Extract the (x, y) coordinate from the center of the cell holding the provided text.  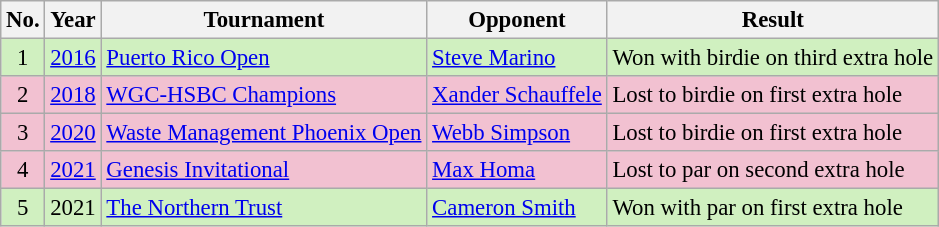
2020 (73, 133)
Won with par on first extra hole (772, 208)
Steve Marino (517, 58)
5 (23, 208)
Webb Simpson (517, 133)
No. (23, 20)
2 (23, 95)
Result (772, 20)
Opponent (517, 20)
Cameron Smith (517, 208)
Tournament (264, 20)
Year (73, 20)
Puerto Rico Open (264, 58)
4 (23, 170)
2018 (73, 95)
Waste Management Phoenix Open (264, 133)
2016 (73, 58)
Max Homa (517, 170)
The Northern Trust (264, 208)
Xander Schauffele (517, 95)
3 (23, 133)
1 (23, 58)
Lost to par on second extra hole (772, 170)
Genesis Invitational (264, 170)
WGC-HSBC Champions (264, 95)
Won with birdie on third extra hole (772, 58)
